Provide the [X, Y] coordinate of the cell's center where the given text is located.  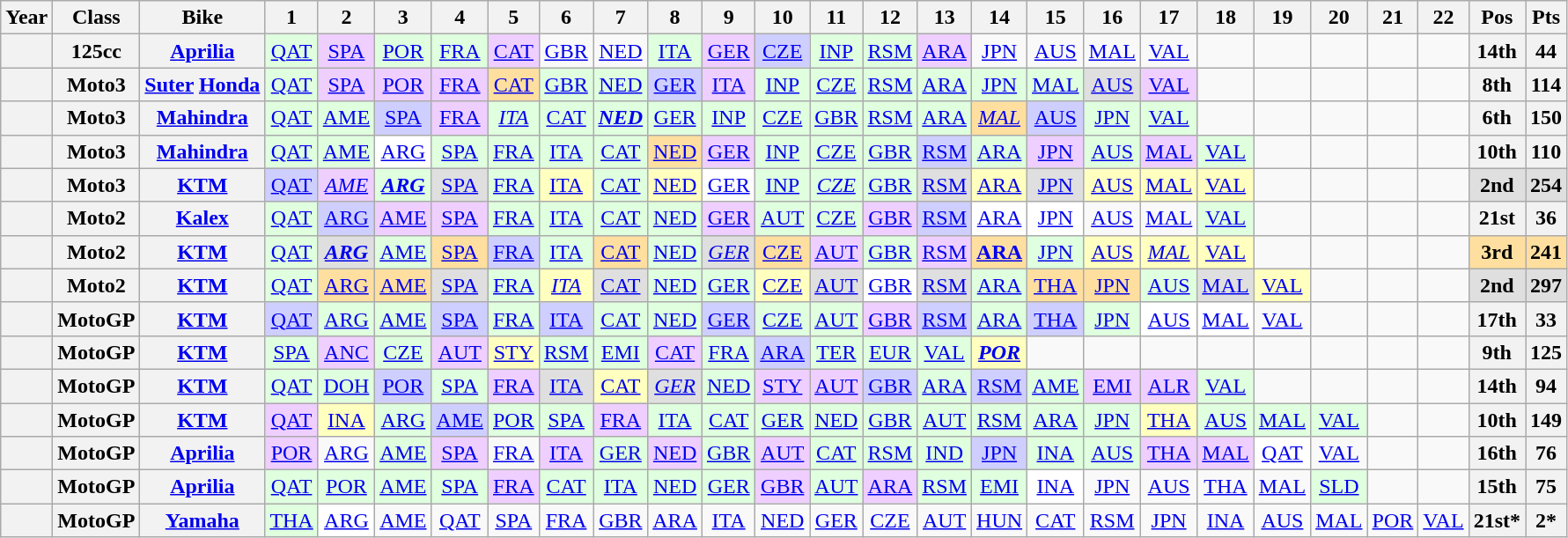
125cc [97, 51]
EUR [890, 352]
2* [1546, 520]
Bike [202, 18]
11 [836, 18]
125 [1546, 352]
6th [1497, 118]
8th [1497, 85]
21 [1393, 18]
94 [1546, 386]
Class [97, 18]
21st [1497, 218]
12 [890, 18]
TER [836, 352]
Kalex [202, 218]
IND [945, 453]
8 [675, 18]
19 [1282, 18]
150 [1546, 118]
16 [1112, 18]
36 [1546, 218]
2 [346, 18]
3 [403, 18]
3rd [1497, 252]
13 [945, 18]
5 [513, 18]
Pos [1497, 18]
17th [1497, 319]
10 [783, 18]
9 [728, 18]
14 [1000, 18]
Year [26, 18]
75 [1546, 487]
241 [1546, 252]
110 [1546, 151]
22 [1444, 18]
DOH [346, 386]
1 [291, 18]
ALR [1168, 386]
114 [1546, 85]
7 [621, 18]
20 [1339, 18]
297 [1546, 285]
HUN [1000, 520]
33 [1546, 319]
ANC [346, 352]
149 [1546, 420]
16th [1497, 453]
Yamaha [202, 520]
4 [460, 18]
21st* [1497, 520]
254 [1546, 185]
76 [1546, 453]
18 [1226, 18]
Suter Honda [202, 85]
9th [1497, 352]
44 [1546, 51]
Pts [1546, 18]
15th [1497, 487]
17 [1168, 18]
SLD [1339, 487]
6 [566, 18]
15 [1056, 18]
